Return the (X, Y) coordinate for the center point of the cell that contains the specified text.  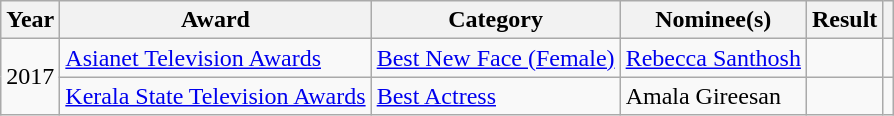
Kerala State Television Awards (216, 96)
Asianet Television Awards (216, 58)
2017 (30, 77)
Amala Gireesan (713, 96)
Best New Face (Female) (496, 58)
Result (844, 20)
Year (30, 20)
Award (216, 20)
Rebecca Santhosh (713, 58)
Best Actress (496, 96)
Category (496, 20)
Nominee(s) (713, 20)
